Identify which cell holds the provided text, then report its (x, y) central coordinate. 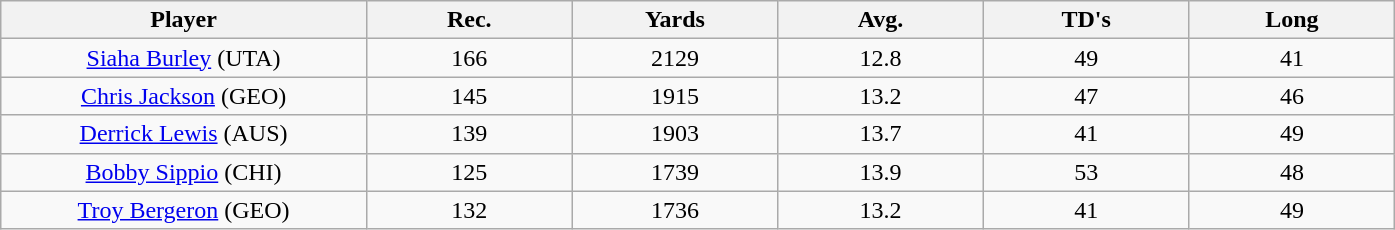
Bobby Sippio (CHI) (184, 172)
46 (1292, 96)
Siaha Burley (UTA) (184, 58)
1903 (675, 134)
Avg. (881, 20)
53 (1086, 172)
Rec. (469, 20)
1739 (675, 172)
2129 (675, 58)
13.7 (881, 134)
Derrick Lewis (AUS) (184, 134)
1915 (675, 96)
Long (1292, 20)
132 (469, 210)
139 (469, 134)
TD's (1086, 20)
12.8 (881, 58)
48 (1292, 172)
Troy Bergeron (GEO) (184, 210)
145 (469, 96)
47 (1086, 96)
125 (469, 172)
1736 (675, 210)
Yards (675, 20)
Chris Jackson (GEO) (184, 96)
13.9 (881, 172)
Player (184, 20)
166 (469, 58)
